Output the [X, Y] coordinate of the center of the cell containing the given text.  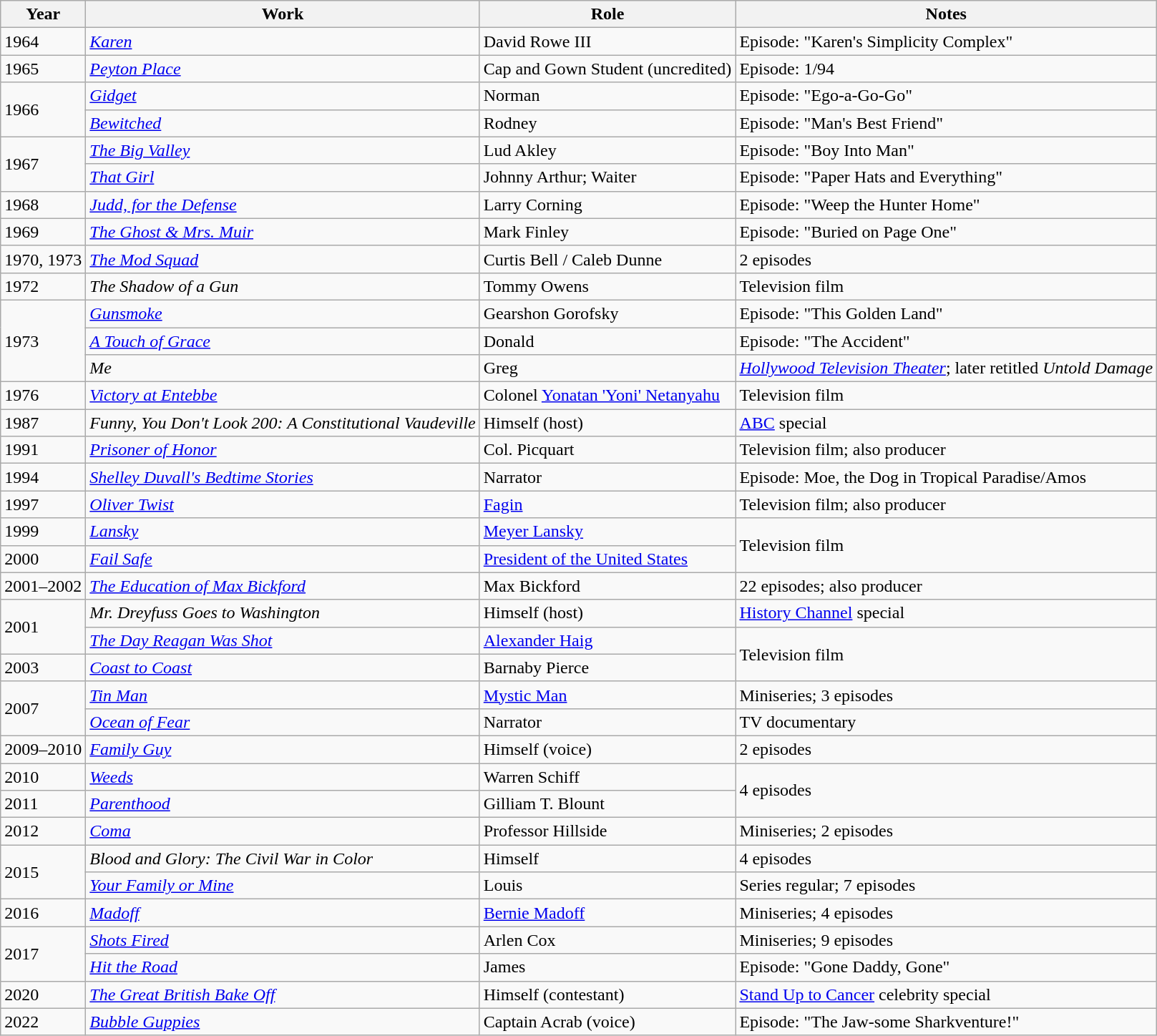
Episode: "Ego-a-Go-Go" [946, 96]
2010 [43, 776]
2001–2002 [43, 586]
Stand Up to Cancer celebrity special [946, 995]
2000 [43, 559]
Me [283, 368]
David Rowe III [607, 41]
The Mod Squad [283, 259]
2009–2010 [43, 749]
Fagin [607, 504]
Episode: "Man's Best Friend" [946, 123]
The Ghost & Mrs. Muir [283, 232]
2012 [43, 831]
1987 [43, 423]
Judd, for the Defense [283, 205]
History Channel special [946, 613]
1994 [43, 477]
Notes [946, 14]
Weeds [283, 776]
Oliver Twist [283, 504]
That Girl [283, 177]
Victory at Entebbe [283, 396]
1968 [43, 205]
1964 [43, 41]
Cap and Gown Student (uncredited) [607, 69]
Hollywood Television Theater; later retitled Untold Damage [946, 368]
Donald [607, 341]
Episode: "Boy Into Man" [946, 150]
Meyer Lansky [607, 532]
Shelley Duvall's Bedtime Stories [283, 477]
Tommy Owens [607, 286]
2007 [43, 708]
Barnaby Pierce [607, 668]
Captain Acrab (voice) [607, 1022]
Lansky [283, 532]
Gearshon Gorofsky [607, 313]
Johnny Arthur; Waiter [607, 177]
Madoff [283, 913]
Year [43, 14]
Bewitched [283, 123]
Colonel Yonatan 'Yoni' Netanyahu [607, 396]
Funny, You Don't Look 200: A Constitutional Vaudeville [283, 423]
Himself [607, 859]
Curtis Bell / Caleb Dunne [607, 259]
A Touch of Grace [283, 341]
Episode: "Buried on Page One" [946, 232]
Your Family or Mine [283, 886]
Himself (voice) [607, 749]
Professor Hillside [607, 831]
Bernie Madoff [607, 913]
Episode: "Weep the Hunter Home" [946, 205]
1965 [43, 69]
Episode: 1/94 [946, 69]
Miniseries; 3 episodes [946, 695]
Episode: "This Golden Land" [946, 313]
Karen [283, 41]
22 episodes; also producer [946, 586]
President of the United States [607, 559]
Work [283, 14]
1997 [43, 504]
Fail Safe [283, 559]
2022 [43, 1022]
2003 [43, 668]
Bubble Guppies [283, 1022]
Tin Man [283, 695]
Role [607, 14]
2017 [43, 954]
1976 [43, 396]
Larry Corning [607, 205]
Episode: "Gone Daddy, Gone" [946, 967]
Prisoner of Honor [283, 450]
1991 [43, 450]
Episode: Moe, the Dog in Tropical Paradise/Amos [946, 477]
1972 [43, 286]
Warren Schiff [607, 776]
The Education of Max Bickford [283, 586]
2015 [43, 872]
Shots Fired [283, 940]
Family Guy [283, 749]
The Day Reagan Was Shot [283, 640]
Ocean of Fear [283, 722]
2011 [43, 804]
Mr. Dreyfuss Goes to Washington [283, 613]
Alexander Haig [607, 640]
Lud Akley [607, 150]
Series regular; 7 episodes [946, 886]
Gilliam T. Blount [607, 804]
1973 [43, 341]
1999 [43, 532]
Miniseries; 2 episodes [946, 831]
Episode: "The Accident" [946, 341]
1969 [43, 232]
2016 [43, 913]
Peyton Place [283, 69]
1966 [43, 109]
2020 [43, 995]
Louis [607, 886]
TV documentary [946, 722]
1970, 1973 [43, 259]
Episode: "Paper Hats and Everything" [946, 177]
Greg [607, 368]
Norman [607, 96]
2001 [43, 627]
Rodney [607, 123]
Episode: "The Jaw-some Sharkventure!" [946, 1022]
Hit the Road [283, 967]
Miniseries; 9 episodes [946, 940]
Parenthood [283, 804]
Arlen Cox [607, 940]
The Big Valley [283, 150]
Mark Finley [607, 232]
ABC special [946, 423]
Coma [283, 831]
Gidget [283, 96]
Episode: "Karen's Simplicity Complex" [946, 41]
The Shadow of a Gun [283, 286]
Himself (contestant) [607, 995]
Col. Picquart [607, 450]
1967 [43, 164]
Miniseries; 4 episodes [946, 913]
Mystic Man [607, 695]
Max Bickford [607, 586]
James [607, 967]
Blood and Glory: The Civil War in Color [283, 859]
The Great British Bake Off [283, 995]
Gunsmoke [283, 313]
Coast to Coast [283, 668]
